For the text-containing cell, return its midpoint in [X, Y] coordinate format. 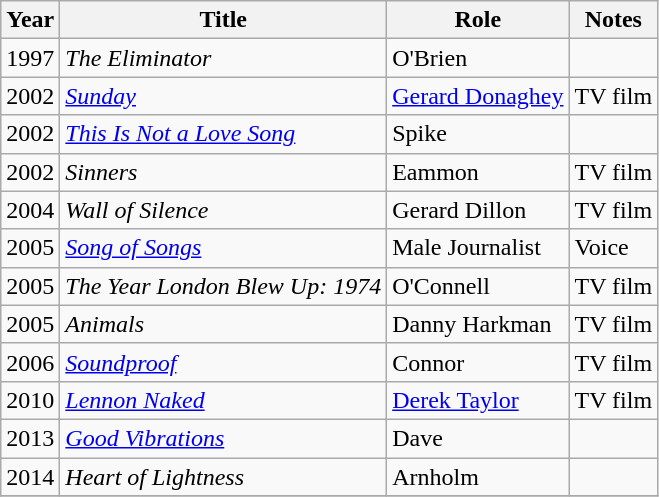
2010 [30, 400]
Dave [478, 438]
Sunday [224, 96]
Soundproof [224, 362]
Good Vibrations [224, 438]
Notes [614, 20]
Song of Songs [224, 248]
2013 [30, 438]
Wall of Silence [224, 210]
Danny Harkman [478, 324]
Title [224, 20]
Male Journalist [478, 248]
The Year London Blew Up: 1974 [224, 286]
2014 [30, 477]
O'Brien [478, 58]
Year [30, 20]
Arnholm [478, 477]
Gerard Dillon [478, 210]
The Eliminator [224, 58]
Role [478, 20]
Lennon Naked [224, 400]
Sinners [224, 172]
Gerard Donaghey [478, 96]
O'Connell [478, 286]
Eammon [478, 172]
Animals [224, 324]
1997 [30, 58]
2006 [30, 362]
Connor [478, 362]
2004 [30, 210]
Spike [478, 134]
Derek Taylor [478, 400]
This Is Not a Love Song [224, 134]
Heart of Lightness [224, 477]
Voice [614, 248]
